Find where the given text appears and provide that cell's center as [x, y] coordinate. 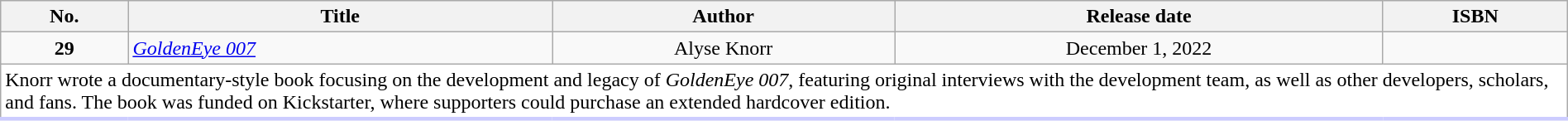
December 1, 2022 [1140, 48]
29 [65, 48]
Release date [1140, 17]
Title [341, 17]
GoldenEye 007 [341, 48]
ISBN [1475, 17]
No. [65, 17]
Author [724, 17]
Alyse Knorr [724, 48]
